Scan for the cell matching the given text and deliver its (X, Y) coordinate at center. 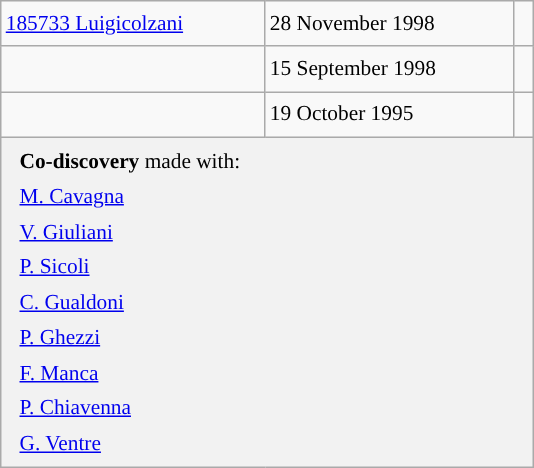
15 September 1998 (389, 68)
19 October 1995 (389, 114)
185733 Luigicolzani (133, 24)
Co-discovery made with: M. Cavagna V. Giuliani P. Sicoli C. Gualdoni P. Ghezzi F. Manca P. Chiavenna G. Ventre (267, 302)
28 November 1998 (389, 24)
